For the text-containing cell, return its midpoint in [x, y] coordinate format. 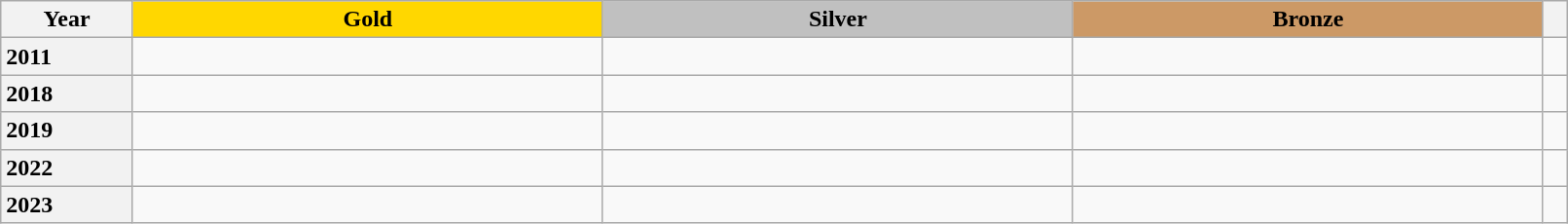
2023 [67, 205]
Silver [837, 19]
2018 [67, 93]
2011 [67, 56]
Gold [368, 19]
Year [67, 19]
2019 [67, 131]
Bronze [1308, 19]
2022 [67, 168]
